Return the [x, y] coordinate for the center point of the cell that contains the specified text.  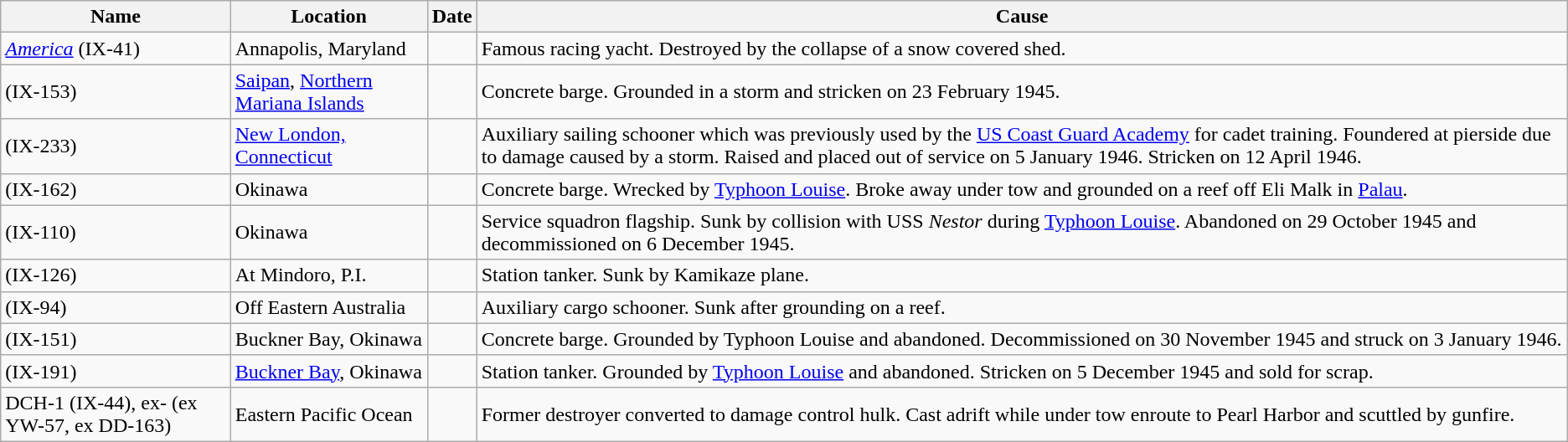
(IX-126) [116, 275]
Station tanker. Grounded by Typhoon Louise and abandoned. Stricken on 5 December 1945 and sold for scrap. [1022, 371]
Name [116, 17]
(IX-110) [116, 233]
New London, Connecticut [328, 146]
Former destroyer converted to damage control hulk. Cast adrift while under tow enroute to Pearl Harbor and scuttled by gunfire. [1022, 414]
(IX-153) [116, 92]
Station tanker. Sunk by Kamikaze plane. [1022, 275]
(IX-151) [116, 339]
At Mindoro, P.I. [328, 275]
(IX-94) [116, 307]
(IX-191) [116, 371]
Concrete barge. Grounded by Typhoon Louise and abandoned. Decommissioned on 30 November 1945 and struck on 3 January 1946. [1022, 339]
Famous racing yacht. Destroyed by the collapse of a snow covered shed. [1022, 49]
Off Eastern Australia [328, 307]
Date [452, 17]
Saipan, Northern Mariana Islands [328, 92]
(IX-233) [116, 146]
Concrete barge. Grounded in a storm and stricken on 23 February 1945. [1022, 92]
Location [328, 17]
Annapolis, Maryland [328, 49]
DCH-1 (IX-44), ex- (ex YW-57, ex DD-163) [116, 414]
America (IX-41) [116, 49]
Eastern Pacific Ocean [328, 414]
Auxiliary cargo schooner. Sunk after grounding on a reef. [1022, 307]
Cause [1022, 17]
Concrete barge. Wrecked by Typhoon Louise. Broke away under tow and grounded on a reef off Eli Malk in Palau. [1022, 189]
(IX-162) [116, 189]
